Extract the (x, y) coordinate from the center of the cell holding the provided text.  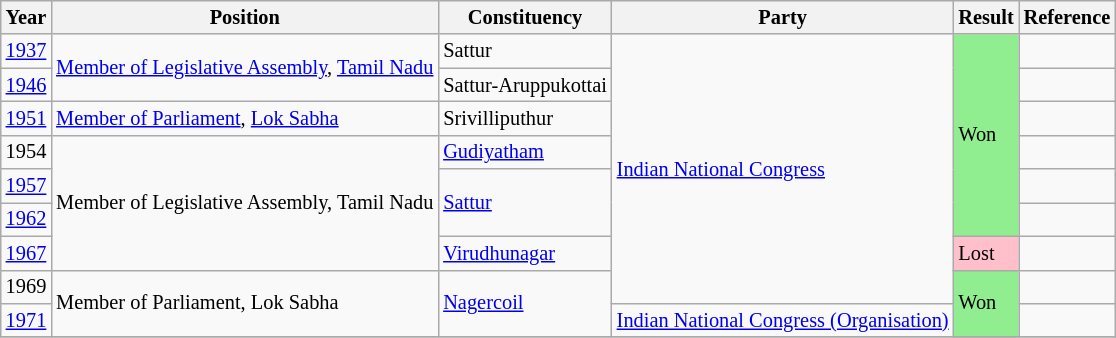
Party (783, 17)
1971 (26, 320)
Position (244, 17)
Indian National Congress (783, 168)
Virudhunagar (524, 253)
Sattur-Aruppukottai (524, 85)
Lost (986, 253)
Srivilliputhur (524, 118)
Reference (1067, 17)
1969 (26, 287)
Gudiyatham (524, 152)
Indian National Congress (Organisation) (783, 320)
Nagercoil (524, 304)
1957 (26, 186)
1962 (26, 219)
1967 (26, 253)
1946 (26, 85)
1937 (26, 51)
1954 (26, 152)
Constituency (524, 17)
1951 (26, 118)
Year (26, 17)
Result (986, 17)
